Provide the [x, y] coordinate of the cell's center where the given text is located.  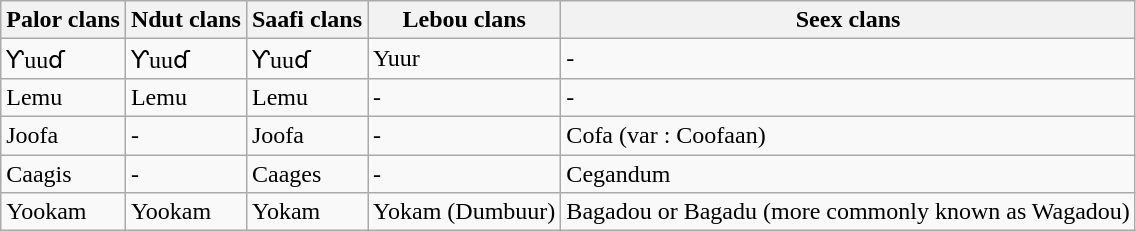
Yokam [306, 212]
Caages [306, 173]
Yokam (Dumbuur) [464, 212]
Palor clans [64, 20]
Cegandum [848, 173]
Lebou clans [464, 20]
Bagadou or Bagadu (more commonly known as Wagadou) [848, 212]
Seex clans [848, 20]
Ndut clans [186, 20]
Caagis [64, 173]
Saafi clans [306, 20]
Yuur [464, 59]
Cofa (var : Coofaan) [848, 135]
